Return (X, Y) of the center of cell containing provided text 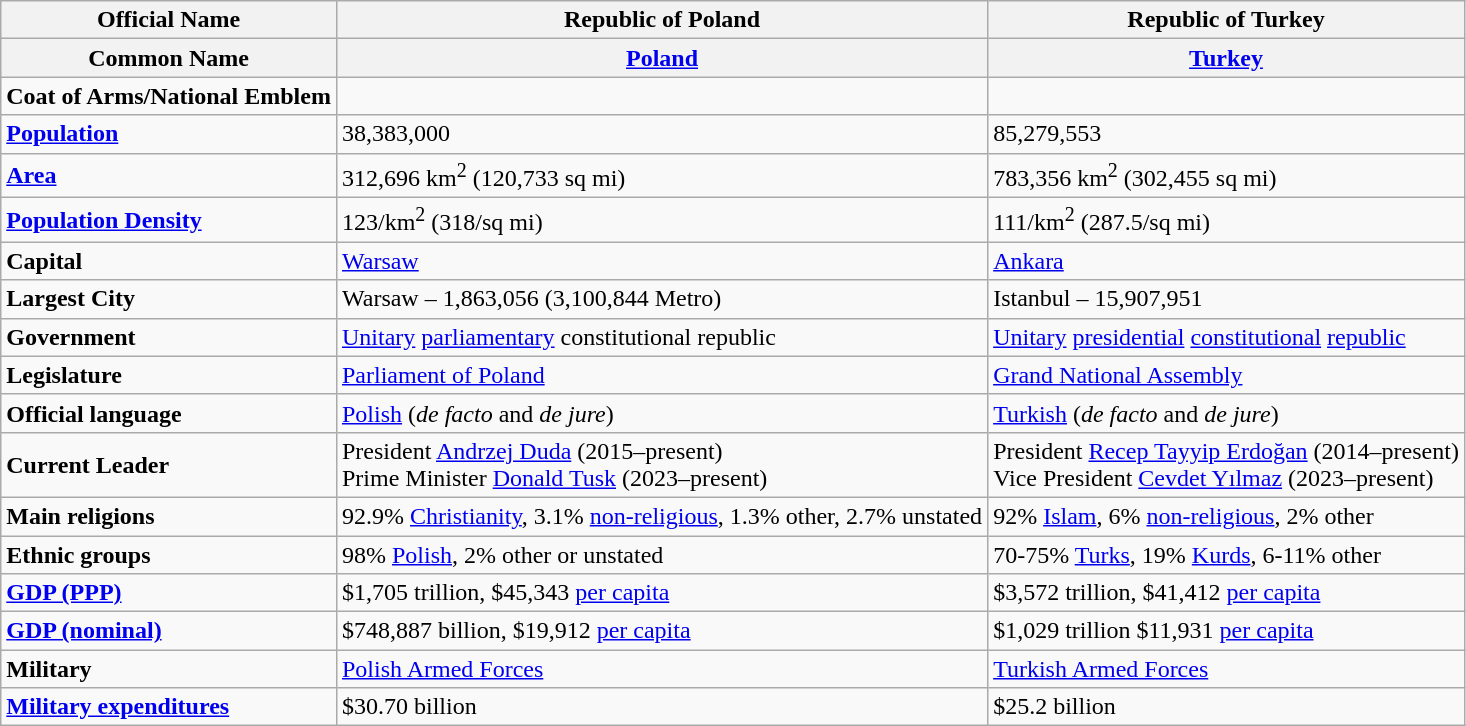
783,356 km2 (302,455 sq mi) (1226, 176)
Unitary parliamentary constitutional republic (662, 337)
Warsaw – 1,863,056 (3,100,844 Metro) (662, 299)
85,279,553 (1226, 134)
Capital (169, 261)
70-75% Turks, 19% Kurds, 6-11% other (1226, 555)
Istanbul – 15,907,951 (1226, 299)
President Andrzej Duda (2015–present) Prime Minister Donald Tusk (2023–present) (662, 464)
$748,887 billion, $19,912 per capita (662, 631)
312,696 km2 (120,733 sq mi) (662, 176)
$1,705 trillion, $45,343 per capita (662, 593)
Republic of Poland (662, 20)
Ankara (1226, 261)
$3,572 trillion, $41,412 per capita (1226, 593)
Official language (169, 413)
Legislature (169, 375)
Ethnic groups (169, 555)
Unitary presidential constitutional republic (1226, 337)
Population (169, 134)
$1,029 trillion $11,931 per capita (1226, 631)
President Recep Tayyip Erdoğan (2014–present) Vice President Cevdet Yılmaz (2023–present) (1226, 464)
$25.2 billion (1226, 707)
$30.70 billion (662, 707)
Official Name (169, 20)
Largest City (169, 299)
Parliament of Poland (662, 375)
Coat of Arms/National Emblem (169, 96)
GDP (PPP) (169, 593)
92% Islam, 6% non-religious, 2% other (1226, 516)
Turkish Armed Forces (1226, 669)
Polish Armed Forces (662, 669)
Turkey (1226, 58)
Turkish (de facto and de jure) (1226, 413)
Warsaw (662, 261)
Population Density (169, 220)
Republic of Turkey (1226, 20)
Military expenditures (169, 707)
Common Name (169, 58)
98% Polish, 2% other or unstated (662, 555)
Area (169, 176)
Polish (de facto and de jure) (662, 413)
Main religions (169, 516)
123/km2 (318/sq mi) (662, 220)
111/km2 (287.5/sq mi) (1226, 220)
GDP (nominal) (169, 631)
Grand National Assembly (1226, 375)
38,383,000 (662, 134)
Government (169, 337)
Current Leader (169, 464)
92.9% Christianity, 3.1% non-religious, 1.3% other, 2.7% unstated (662, 516)
Military (169, 669)
Poland (662, 58)
